Return the (x, y) coordinate for the center point of the cell that contains the specified text.  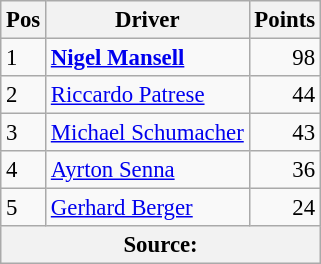
Riccardo Patrese (148, 95)
Nigel Mansell (148, 58)
Ayrton Senna (148, 170)
1 (24, 58)
4 (24, 170)
Source: (161, 245)
5 (24, 208)
43 (284, 133)
Michael Schumacher (148, 133)
24 (284, 208)
36 (284, 170)
2 (24, 95)
Driver (148, 20)
Points (284, 20)
Pos (24, 20)
98 (284, 58)
Gerhard Berger (148, 208)
3 (24, 133)
44 (284, 95)
